Identify which cell holds the provided text, then report its (X, Y) central coordinate. 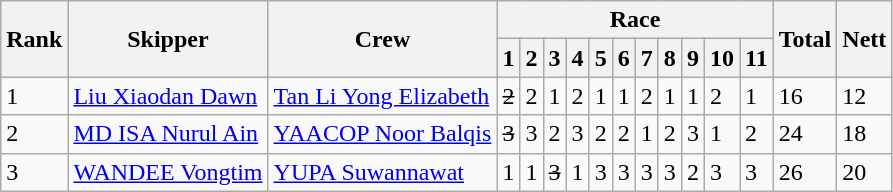
8 (670, 58)
26 (805, 172)
11 (757, 58)
16 (805, 96)
12 (864, 96)
Race (635, 20)
Skipper (168, 39)
18 (864, 134)
Tan Li Yong Elizabeth (382, 96)
5 (600, 58)
9 (692, 58)
Crew (382, 39)
WANDEE Vongtim (168, 172)
Nett (864, 39)
MD ISA Nurul Ain (168, 134)
Rank (34, 39)
20 (864, 172)
YUPA Suwannawat (382, 172)
10 (722, 58)
7 (646, 58)
Liu Xiaodan Dawn (168, 96)
6 (624, 58)
24 (805, 134)
YAACOP Noor Balqis (382, 134)
Total (805, 39)
4 (578, 58)
